Identify which cell holds the provided text, then report its [X, Y] central coordinate. 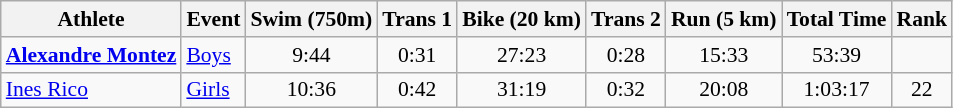
Ines Rico [92, 90]
0:42 [417, 90]
0:31 [417, 55]
Swim (750m) [311, 19]
53:39 [837, 55]
Total Time [837, 19]
Event [213, 19]
Trans 1 [417, 19]
0:28 [626, 55]
Girls [213, 90]
20:08 [724, 90]
Athlete [92, 19]
Rank [922, 19]
1:03:17 [837, 90]
Bike (20 km) [522, 19]
31:19 [522, 90]
15:33 [724, 55]
Alexandre Montez [92, 55]
10:36 [311, 90]
Trans 2 [626, 19]
Run (5 km) [724, 19]
9:44 [311, 55]
0:32 [626, 90]
22 [922, 90]
Boys [213, 55]
27:23 [522, 55]
